Provide the (X, Y) coordinate of the cell's center where the given text is located.  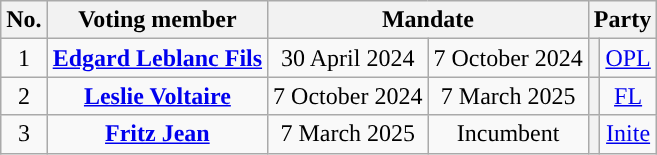
3 (24, 134)
Edgard Leblanc Fils (157, 58)
No. (24, 20)
Fritz Jean (157, 134)
30 April 2024 (348, 58)
Party (622, 20)
Incumbent (508, 134)
OPL (628, 58)
Mandate (428, 20)
Voting member (157, 20)
1 (24, 58)
Leslie Voltaire (157, 96)
2 (24, 96)
Inite (628, 134)
FL (628, 96)
